Locate the cell with the specified text and output its [X, Y] center coordinate. 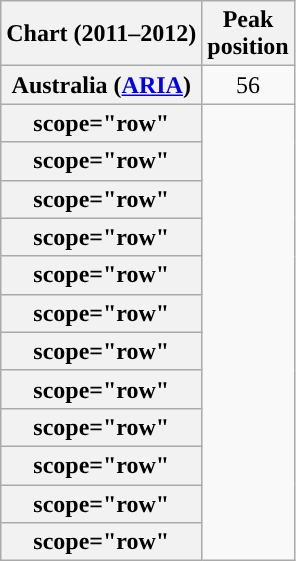
Peakposition [248, 34]
Chart (2011–2012) [102, 34]
Australia (ARIA) [102, 85]
56 [248, 85]
